Determine the [X, Y] coordinate at the center of the cell enclosing the given text.  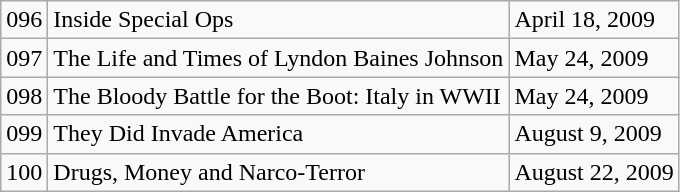
097 [24, 58]
099 [24, 134]
April 18, 2009 [594, 20]
August 9, 2009 [594, 134]
Drugs, Money and Narco-Terror [278, 172]
Inside Special Ops [278, 20]
The Bloody Battle for the Boot: Italy in WWII [278, 96]
098 [24, 96]
100 [24, 172]
096 [24, 20]
They Did Invade America [278, 134]
August 22, 2009 [594, 172]
The Life and Times of Lyndon Baines Johnson [278, 58]
